Scan for the cell matching the given text and deliver its (x, y) coordinate at center. 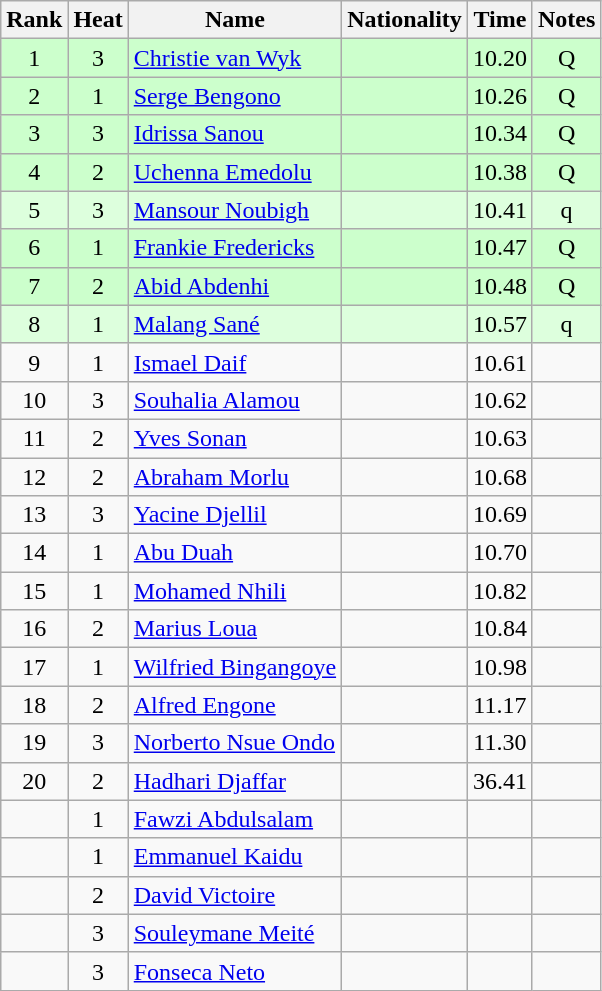
Frankie Fredericks (234, 248)
Notes (566, 20)
9 (34, 362)
Nationality (405, 20)
4 (34, 172)
Name (234, 20)
10.41 (500, 210)
Mohamed Nhili (234, 591)
5 (34, 210)
8 (34, 324)
7 (34, 286)
Fawzi Abdulsalam (234, 819)
Malang Sané (234, 324)
36.41 (500, 781)
Norberto Nsue Ondo (234, 743)
Ismael Daif (234, 362)
19 (34, 743)
Wilfried Bingangoye (234, 667)
10.69 (500, 515)
Abid Abdenhi (234, 286)
Souleymane Meité (234, 933)
Idrissa Sanou (234, 134)
Heat (98, 20)
Time (500, 20)
10.20 (500, 58)
Rank (34, 20)
10.98 (500, 667)
Abraham Morlu (234, 477)
Hadhari Djaffar (234, 781)
11 (34, 438)
10.61 (500, 362)
Souhalia Alamou (234, 400)
David Victoire (234, 895)
Mansour Noubigh (234, 210)
Yacine Djellil (234, 515)
Marius Loua (234, 629)
6 (34, 248)
14 (34, 553)
17 (34, 667)
13 (34, 515)
Serge Bengono (234, 96)
20 (34, 781)
11.17 (500, 705)
16 (34, 629)
10.47 (500, 248)
11.30 (500, 743)
10.63 (500, 438)
Christie van Wyk (234, 58)
Yves Sonan (234, 438)
10.57 (500, 324)
10.26 (500, 96)
10.70 (500, 553)
18 (34, 705)
Uchenna Emedolu (234, 172)
Emmanuel Kaidu (234, 857)
12 (34, 477)
10.38 (500, 172)
10 (34, 400)
10.82 (500, 591)
Fonseca Neto (234, 971)
Alfred Engone (234, 705)
Abu Duah (234, 553)
10.34 (500, 134)
10.62 (500, 400)
10.84 (500, 629)
15 (34, 591)
10.48 (500, 286)
10.68 (500, 477)
